Capture the cell that displays the provided text and extract its [X, Y] central coordinate. 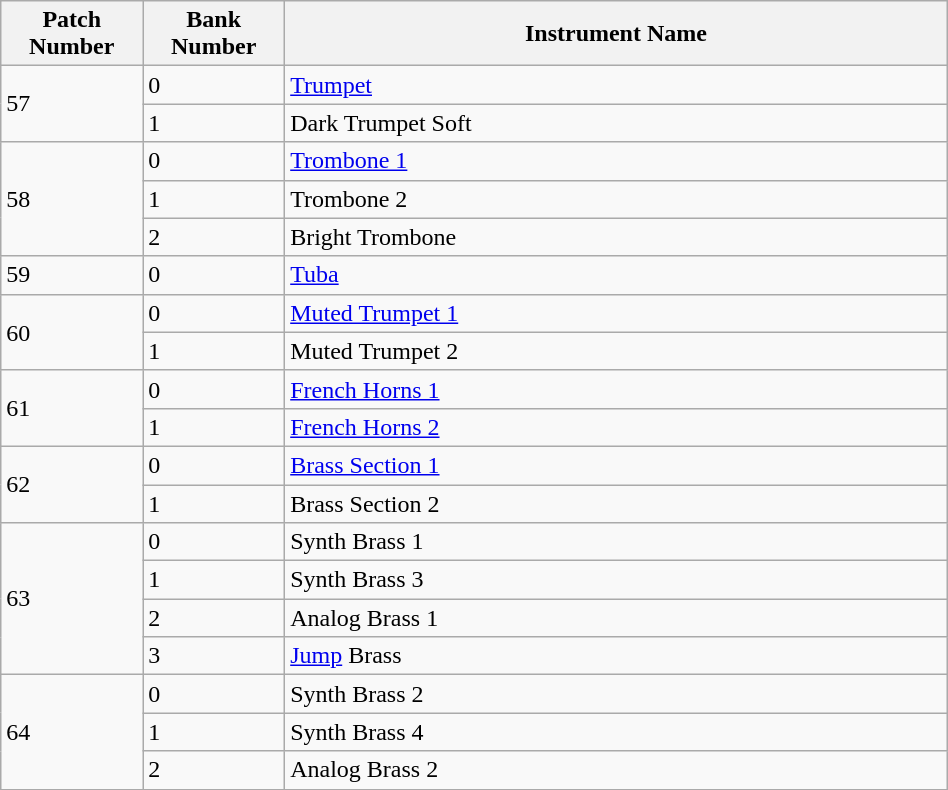
Synth Brass 3 [616, 580]
Muted Trumpet 2 [616, 351]
Brass Section 2 [616, 503]
Dark Trumpet Soft [616, 123]
64 [72, 732]
Patch Number [72, 34]
62 [72, 484]
Trombone 2 [616, 199]
Synth Brass 2 [616, 694]
Trumpet [616, 85]
Bright Trombone [616, 237]
Tuba [616, 275]
Muted Trumpet 1 [616, 313]
57 [72, 104]
58 [72, 199]
61 [72, 408]
Analog Brass 2 [616, 770]
Synth Brass 1 [616, 542]
3 [214, 656]
63 [72, 599]
Synth Brass 4 [616, 732]
Bank Number [214, 34]
Brass Section 1 [616, 465]
59 [72, 275]
Analog Brass 1 [616, 618]
Instrument Name [616, 34]
French Horns 1 [616, 389]
French Horns 2 [616, 427]
Trombone 1 [616, 161]
Jump Brass [616, 656]
60 [72, 332]
